For the text-containing cell, return its midpoint in [X, Y] coordinate format. 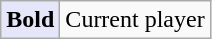
Current player [135, 20]
Bold [30, 20]
